Search for the cell housing the specified text and yield its [x, y] center coordinate. 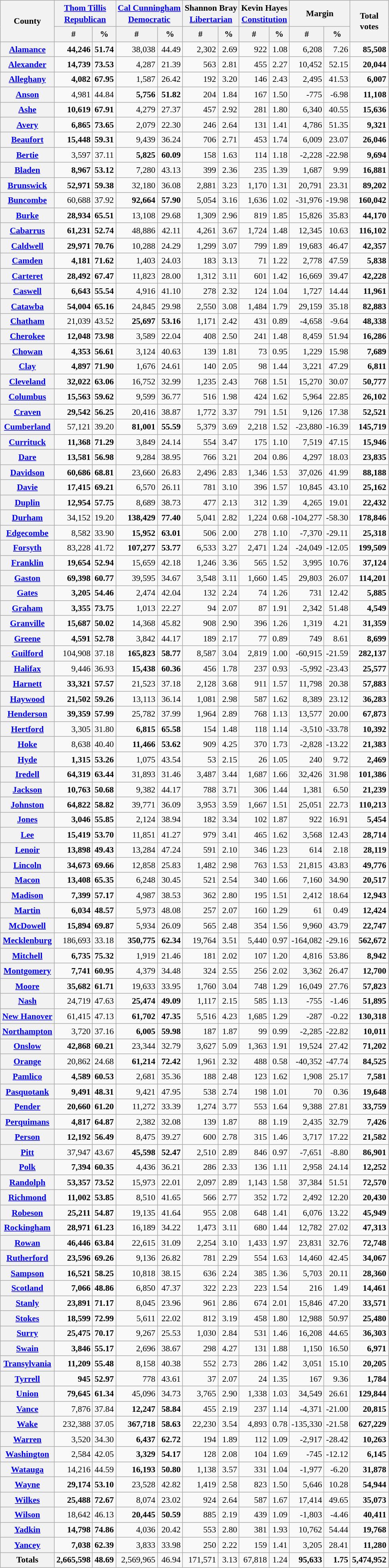
160 [254, 910]
35,682 [73, 986]
2.55 [229, 971]
38.94 [170, 820]
-9.64 [337, 321]
Beaufort [28, 140]
9,126 [306, 412]
64,822 [73, 805]
11,851 [137, 835]
7,038 [73, 1545]
Rowan [28, 1243]
53.26 [104, 759]
Watauga [28, 1470]
-29.11 [337, 533]
53.12 [104, 170]
Bertie [28, 155]
11,108 [369, 95]
2,881 [200, 185]
924 [200, 1500]
124 [254, 291]
McDowell [28, 925]
47.63 [104, 1001]
235 [254, 170]
9,599 [137, 397]
8,942 [369, 956]
2,584 [73, 1455]
Cabarrus [28, 231]
23,528 [137, 1485]
-23.43 [337, 669]
49.09 [170, 1001]
35.18 [337, 306]
20,791 [306, 185]
57.99 [104, 714]
20,205 [369, 1364]
27.81 [337, 1107]
1.93 [279, 1530]
43.13 [170, 170]
-58.30 [337, 518]
42.11 [170, 231]
52.15 [337, 64]
37,384 [306, 1182]
Graham [28, 608]
16,208 [306, 1333]
17,414 [306, 1500]
8.61 [337, 639]
4,379 [137, 971]
1,346 [254, 472]
69.66 [104, 865]
Macon [28, 880]
29,542 [73, 412]
3.19 [229, 1318]
3.44 [229, 774]
12,700 [369, 971]
65.35 [104, 880]
5,964 [306, 397]
9,439 [137, 140]
32,022 [73, 382]
59.26 [104, 699]
26.11 [170, 488]
75.32 [104, 956]
29.68 [170, 216]
60.77 [104, 578]
1,772 [200, 412]
-21.00 [337, 1409]
10,011 [369, 1031]
12.42 [337, 593]
61.20 [104, 1107]
-12.05 [337, 548]
1.22 [279, 261]
Chatham [28, 321]
17,415 [73, 488]
7,160 [306, 880]
Columbus [28, 397]
82,883 [369, 306]
4,786 [306, 125]
19,654 [73, 563]
12,247 [137, 1409]
4,816 [306, 956]
312 [254, 503]
Yadkin [28, 1530]
14.44 [337, 291]
3.07 [229, 246]
-104,277 [306, 518]
59.31 [104, 140]
2.42 [229, 321]
1,724 [254, 231]
-6.98 [337, 95]
42.82 [170, 1485]
9,267 [137, 1333]
60,688 [73, 200]
9,136 [137, 1258]
14,460 [306, 1258]
21,039 [73, 321]
65.58 [170, 729]
-19.98 [337, 200]
11,280 [369, 1545]
0.93 [279, 669]
37.05 [104, 1424]
56.49 [104, 1137]
11,961 [369, 291]
-775 [306, 95]
44,246 [73, 49]
74 [254, 593]
1.23 [279, 850]
34.22 [170, 1228]
20,416 [137, 412]
-745 [306, 1455]
53.10 [104, 1485]
31.46 [170, 774]
86,901 [369, 1152]
30.45 [170, 880]
47.35 [170, 1016]
26.09 [170, 925]
65.16 [104, 306]
12,858 [137, 865]
57.75 [104, 503]
979 [200, 835]
2.33 [229, 1167]
2.58 [229, 1485]
Rockingham [28, 1228]
32.08 [170, 1122]
2.86 [229, 1303]
34,067 [369, 1258]
1.18 [279, 155]
-47.74 [337, 1061]
15,636 [369, 110]
2.92 [229, 110]
1,246 [200, 563]
477 [200, 503]
Orange [28, 1061]
Chowan [28, 352]
31,359 [369, 623]
11,209 [73, 1364]
424 [254, 397]
1.88 [279, 1349]
34.90 [337, 880]
909 [200, 744]
3.21 [229, 457]
58.84 [170, 1409]
3,355 [73, 608]
-24,049 [306, 548]
5,885 [369, 593]
2.77 [229, 1197]
33.39 [170, 1107]
11,466 [137, 744]
Pitt [28, 1152]
1.58 [279, 1182]
25,211 [73, 1212]
4,981 [73, 95]
5,379 [200, 427]
55.17 [104, 1349]
15,419 [73, 835]
21.46 [170, 956]
57.90 [170, 200]
20,815 [369, 1409]
Wayne [28, 1485]
57,121 [73, 427]
1.97 [279, 1243]
38.15 [170, 1273]
38.67 [170, 1349]
Ashe [28, 110]
8,587 [200, 654]
2.05 [229, 367]
70 [306, 1092]
282,137 [369, 654]
-6.20 [337, 1470]
1,433 [254, 1243]
Haywood [28, 699]
72.42 [170, 1061]
4.27 [229, 1349]
40.40 [104, 744]
1,081 [200, 699]
41.72 [104, 548]
41.27 [170, 835]
10.63 [337, 231]
-22.82 [337, 1031]
11,272 [137, 1107]
Edgecombe [28, 533]
1.05 [279, 759]
256 [254, 971]
0.99 [279, 1031]
Guilford [28, 654]
885 [200, 1515]
531 [254, 1333]
Yancey [28, 1545]
4,279 [137, 110]
-2,285 [306, 1031]
Iredell [28, 774]
1,224 [254, 518]
23.31 [337, 185]
32,180 [137, 185]
64,319 [73, 774]
39,359 [73, 714]
55.54 [104, 291]
37.99 [170, 714]
62.72 [170, 1439]
16,521 [73, 1273]
129,844 [369, 1394]
2,495 [306, 79]
3.08 [229, 306]
15,973 [137, 1182]
10.28 [337, 1485]
50.02 [104, 623]
-2,917 [306, 1439]
183 [200, 261]
51.51 [337, 1182]
749 [306, 639]
1.79 [279, 306]
25,051 [306, 805]
5,516 [200, 1016]
60.21 [104, 1046]
159 [254, 1545]
1,030 [200, 1333]
22.01 [170, 1182]
16,193 [137, 1470]
627,229 [369, 1424]
14,368 [137, 623]
1,660 [254, 578]
6,208 [306, 49]
23.96 [170, 1303]
42,868 [73, 1046]
3,597 [73, 155]
6,034 [73, 910]
-16.39 [337, 427]
1.69 [279, 1455]
-31,976 [306, 200]
19,764 [200, 941]
19,135 [137, 1212]
57.57 [104, 684]
Hertford [28, 729]
33.90 [104, 533]
0.49 [337, 910]
1,013 [137, 608]
340 [254, 880]
18.64 [337, 895]
0.95 [279, 352]
15,270 [306, 382]
154 [200, 729]
67,818 [254, 1560]
6,005 [137, 1031]
-2,228 [306, 155]
23.02 [170, 1500]
60.09 [170, 155]
324 [200, 971]
2.71 [229, 140]
-135,330 [306, 1424]
79,645 [73, 1394]
0.86 [279, 457]
3,487 [200, 774]
36.24 [170, 140]
9.36 [337, 1379]
766 [200, 457]
22.02 [170, 1318]
-13.22 [337, 744]
13,113 [137, 699]
1.84 [229, 95]
14,798 [73, 1530]
456 [200, 669]
24.03 [170, 261]
1.81 [229, 352]
1.74 [279, 140]
36.14 [170, 699]
Brunswick [28, 185]
73.98 [104, 336]
67.95 [104, 79]
44.59 [104, 1470]
52.74 [104, 231]
12,988 [306, 1318]
4,893 [254, 1424]
4.21 [337, 623]
15,952 [137, 533]
47.37 [170, 1288]
3,995 [306, 563]
171,571 [200, 1560]
2,412 [306, 895]
15,563 [73, 397]
51.74 [104, 49]
-28.42 [337, 1439]
19.01 [337, 503]
10,392 [369, 729]
72.67 [104, 1500]
3,124 [137, 352]
2,496 [200, 472]
18.03 [337, 457]
20,044 [369, 64]
7,394 [73, 1167]
3,568 [306, 835]
24,719 [73, 1001]
Mecklenburg [28, 941]
585 [254, 1001]
2.78 [229, 1137]
16,049 [306, 986]
Currituck [28, 442]
1.11 [279, 1167]
34,673 [73, 865]
-1,803 [306, 1515]
9,491 [73, 1092]
2,382 [137, 1122]
2.50 [229, 336]
-8.80 [337, 1152]
3,520 [73, 1439]
47.59 [337, 261]
763 [254, 865]
2,696 [137, 1349]
Polk [28, 1167]
Totalvotes [369, 21]
69.26 [104, 1258]
44.65 [337, 1333]
Halifax [28, 669]
49,776 [369, 865]
-60,915 [306, 654]
3.27 [229, 548]
37,124 [369, 563]
36,283 [369, 699]
2,218 [254, 427]
52.94 [104, 563]
35.83 [337, 216]
23,344 [137, 1046]
0.78 [279, 1424]
51,895 [369, 1001]
41.10 [170, 291]
5,703 [306, 1273]
35,073 [369, 1500]
13,108 [137, 216]
53.77 [170, 548]
10,818 [137, 1273]
Wake [28, 1424]
381 [254, 1530]
47.13 [104, 1016]
6,811 [369, 367]
1,171 [200, 321]
26.42 [170, 79]
10.76 [337, 563]
61,702 [137, 1016]
98 [254, 367]
26,102 [369, 397]
Cherokee [28, 336]
22.73 [337, 805]
2,302 [200, 49]
182 [200, 820]
Wilkes [28, 1500]
199,509 [369, 548]
367,718 [137, 1424]
3,046 [73, 820]
101,386 [369, 774]
61 [306, 910]
-164,082 [306, 941]
39.47 [337, 276]
25.53 [170, 1333]
1,315 [73, 759]
Totals [28, 1560]
28,360 [369, 1273]
58.77 [170, 654]
16,752 [137, 382]
370 [254, 744]
181 [200, 956]
3.54 [229, 1424]
306 [254, 790]
3.41 [229, 835]
961 [200, 1303]
16,286 [369, 336]
674 [254, 1303]
1.19 [279, 1122]
60.36 [170, 669]
281 [254, 110]
51.94 [337, 336]
7,399 [73, 895]
465 [254, 835]
-1,977 [306, 1470]
3.68 [229, 684]
45.82 [170, 623]
12,048 [73, 336]
87 [254, 608]
4,817 [73, 1122]
3.69 [229, 427]
Perquimans [28, 1122]
189 [200, 639]
51.48 [337, 608]
Surry [28, 1333]
11,823 [137, 276]
15,946 [369, 442]
1,309 [200, 216]
195 [254, 895]
107,277 [137, 548]
Robeson [28, 1212]
8,459 [306, 336]
Granville [28, 623]
Cumberland [28, 427]
24 [254, 1379]
2,569,965 [137, 1560]
16,881 [369, 170]
83,228 [73, 548]
43.10 [337, 488]
8,638 [73, 744]
Pender [28, 1107]
43.83 [337, 865]
38.73 [170, 503]
2,469 [369, 759]
2,665,598 [73, 1560]
362 [200, 895]
2.29 [229, 1258]
15,438 [137, 669]
26,046 [369, 140]
48,338 [369, 321]
6,971 [369, 1349]
11,798 [306, 684]
12,424 [369, 910]
5,474,952 [369, 1560]
34.48 [170, 971]
48.31 [104, 1092]
911 [254, 684]
Duplin [28, 503]
-5,992 [306, 669]
1.03 [279, 1394]
1.08 [279, 49]
7,741 [73, 971]
47.20 [337, 1303]
23,835 [369, 457]
28.00 [170, 276]
5,838 [369, 261]
315 [254, 1137]
3,548 [200, 578]
4,353 [73, 352]
68.81 [104, 472]
34,152 [73, 518]
-0.22 [337, 1016]
32.76 [337, 1243]
55.59 [170, 427]
28,119 [369, 850]
1.85 [279, 216]
44,170 [369, 216]
1,727 [306, 291]
5,934 [137, 925]
1,381 [306, 790]
71,202 [369, 1046]
50.68 [104, 790]
748 [254, 986]
298 [200, 1349]
1.45 [279, 578]
2.69 [229, 49]
29,159 [306, 306]
3,589 [137, 336]
3.59 [229, 805]
42.05 [104, 1455]
54,004 [73, 306]
72,570 [369, 1182]
2.22 [229, 1545]
73 [254, 352]
1,587 [137, 79]
12.43 [337, 835]
14,739 [73, 64]
25,162 [369, 488]
25,697 [137, 321]
Nash [28, 1001]
5,646 [306, 1485]
21,502 [73, 699]
0.68 [279, 518]
Henderson [28, 714]
2.18 [337, 850]
44.49 [170, 49]
26.47 [337, 971]
6,815 [137, 729]
27.76 [337, 986]
Caswell [28, 291]
-40,352 [306, 1061]
3,849 [137, 442]
Union [28, 1394]
1.35 [279, 1379]
Tyrrell [28, 1379]
2.00 [229, 533]
778 [137, 1379]
71.90 [104, 367]
63.84 [104, 1243]
47.95 [170, 1092]
12,782 [306, 1228]
1.54 [279, 1288]
6,340 [306, 110]
59.38 [104, 185]
1.00 [279, 654]
Alleghany [28, 79]
Gaston [28, 578]
1,235 [200, 382]
56.98 [104, 457]
43.79 [337, 925]
488 [254, 1061]
54.46 [104, 593]
1,676 [137, 367]
4,589 [73, 1076]
Franklin [28, 563]
1,229 [306, 352]
648 [254, 1212]
37.11 [104, 155]
88 [254, 1122]
-3,510 [306, 729]
40,411 [369, 1515]
3.16 [229, 200]
48,886 [137, 231]
6,865 [73, 125]
2.13 [229, 503]
9,321 [369, 125]
43.61 [170, 1379]
37 [200, 1379]
74.86 [104, 1530]
15,846 [306, 1303]
50.80 [170, 1470]
52.47 [170, 1152]
23.12 [337, 699]
31.09 [170, 1243]
22,230 [200, 1424]
25.17 [337, 1076]
2,471 [254, 548]
60.53 [104, 1076]
52,521 [369, 412]
9,446 [73, 669]
Randolph [28, 1182]
15,687 [73, 623]
63.44 [104, 774]
3.51 [229, 941]
21,383 [369, 744]
10,452 [306, 64]
30.07 [337, 382]
1,484 [254, 306]
2,097 [200, 1182]
9,284 [137, 457]
43.67 [104, 1152]
2.10 [229, 850]
69,398 [73, 578]
65.51 [104, 216]
160,042 [369, 200]
36.09 [170, 805]
40.55 [337, 110]
2.81 [229, 64]
48.69 [104, 1560]
1,636 [254, 200]
Margin [320, 13]
1,919 [137, 956]
19,524 [306, 1046]
12,943 [369, 895]
20.38 [337, 684]
823 [254, 1485]
1.73 [279, 744]
6,076 [306, 1212]
71 [254, 261]
25,782 [137, 714]
Stokes [28, 1318]
1,075 [137, 759]
706 [200, 140]
22,432 [369, 503]
Bladen [28, 170]
21,523 [137, 684]
Avery [28, 125]
3,329 [137, 1455]
1.20 [279, 956]
516 [200, 397]
58.25 [104, 1273]
32.99 [170, 382]
34,549 [306, 1394]
44.84 [104, 95]
42.18 [170, 563]
241 [254, 336]
Hoke [28, 744]
38,038 [137, 49]
20,445 [137, 1515]
43.54 [170, 759]
Sampson [28, 1273]
29.98 [170, 306]
385 [254, 1273]
9.72 [337, 759]
17.38 [337, 412]
Thom TillisRepublican [85, 13]
18,642 [73, 1515]
1,473 [200, 1228]
4,549 [369, 608]
1,685 [254, 1016]
88,188 [369, 472]
3.23 [229, 185]
Lincoln [28, 865]
50.59 [170, 1515]
1,312 [200, 276]
-23,880 [306, 427]
36.77 [170, 397]
1.49 [337, 1288]
Davidson [28, 472]
192 [200, 79]
Northampton [28, 1031]
27.42 [337, 1046]
10,619 [73, 110]
Scotland [28, 1288]
Anson [28, 95]
7,066 [73, 1288]
3.34 [229, 820]
Hyde [28, 759]
49.43 [104, 850]
Swain [28, 1349]
21,582 [369, 1137]
53.85 [104, 1197]
-287 [306, 1016]
-22.98 [337, 155]
Pamlico [28, 1076]
Shannon BrayLibertarian [211, 13]
1,299 [200, 246]
71.62 [104, 261]
95,633 [306, 1560]
2,474 [137, 593]
36.93 [104, 669]
458 [254, 1318]
64.87 [104, 1122]
136 [254, 1167]
36.21 [170, 1167]
955 [200, 1212]
59.62 [104, 397]
812 [200, 1318]
61,214 [137, 1061]
20,660 [73, 1107]
26.61 [337, 1394]
21,815 [306, 865]
22,615 [137, 1243]
1,143 [254, 1182]
20.11 [337, 1273]
Catawba [28, 306]
9,382 [137, 790]
194 [200, 1439]
22.30 [170, 125]
354 [254, 925]
25,488 [73, 1500]
19.20 [104, 518]
5,825 [137, 155]
37,947 [73, 1152]
15,659 [137, 563]
6,533 [200, 548]
132 [200, 593]
6.50 [337, 790]
29,803 [306, 578]
2,681 [137, 1076]
680 [254, 1228]
6,009 [306, 140]
352 [254, 1197]
70.76 [104, 246]
123 [254, 1076]
8,475 [137, 1137]
23,596 [73, 1258]
-29.16 [337, 941]
62.34 [170, 941]
40.63 [170, 352]
36,303 [369, 1333]
1.64 [279, 1107]
636 [200, 1273]
73.65 [104, 125]
140 [200, 367]
46.47 [337, 246]
Camden [28, 261]
178,846 [369, 518]
1,403 [137, 261]
6,437 [137, 1439]
6,007 [369, 79]
1,150 [306, 1349]
3.57 [229, 1470]
322 [200, 1288]
99 [254, 1031]
601 [254, 276]
21.39 [170, 64]
4,265 [306, 503]
-2,828 [306, 744]
26.07 [337, 578]
16.91 [337, 820]
2.27 [279, 64]
31,893 [137, 774]
42.04 [170, 593]
4,897 [73, 367]
138,429 [137, 518]
7,581 [369, 1076]
37.16 [104, 1031]
Lenoir [28, 850]
92,664 [137, 200]
42,357 [369, 246]
3,842 [137, 639]
8,074 [137, 1500]
15.98 [337, 352]
57,883 [369, 684]
8,158 [137, 1364]
59.98 [170, 1031]
Craven [28, 412]
46,446 [73, 1243]
439 [254, 1515]
2,778 [306, 261]
25,475 [73, 1333]
846 [254, 1152]
Clay [28, 367]
34.73 [170, 1394]
453 [254, 140]
25,577 [369, 669]
42,228 [369, 276]
34.30 [104, 1439]
112 [254, 1439]
61,231 [73, 231]
4,297 [306, 457]
77 [254, 639]
Burke [28, 216]
Stanly [28, 1303]
1.75 [337, 1560]
2,958 [306, 1167]
-4,658 [306, 321]
26.82 [170, 1258]
53.70 [104, 835]
7,280 [137, 170]
15,826 [306, 216]
39,771 [137, 805]
77.40 [170, 518]
5,756 [137, 95]
45,598 [137, 1152]
346 [254, 850]
33.98 [170, 1545]
2,510 [200, 1152]
Greene [28, 639]
216 [306, 1288]
53.16 [170, 321]
25.83 [170, 865]
73.53 [104, 64]
67,873 [369, 714]
County [28, 21]
28.41 [337, 1545]
20,517 [369, 880]
73.75 [104, 608]
27.02 [337, 1228]
Alamance [28, 49]
63.01 [170, 533]
Durham [28, 518]
350,775 [137, 941]
60.35 [104, 1167]
2,079 [137, 125]
3,051 [306, 1364]
16.50 [337, 1349]
Pasquotank [28, 1092]
61,415 [73, 1016]
25,474 [137, 1001]
31.80 [104, 729]
7,519 [306, 442]
6,643 [73, 291]
-21.59 [337, 654]
1,964 [200, 714]
130,318 [369, 1016]
16,669 [306, 276]
2.84 [229, 1333]
Alexander [28, 64]
6,570 [137, 488]
521 [200, 880]
69.21 [104, 488]
Harnett [28, 684]
61.71 [104, 986]
1,784 [369, 1379]
3.71 [229, 790]
4,287 [137, 64]
1,170 [254, 185]
145,719 [369, 427]
57,823 [369, 986]
13,581 [73, 457]
114 [254, 155]
Cal CunninghamDemocratic [150, 13]
114,201 [369, 578]
84,525 [369, 1061]
1,117 [200, 1001]
-7,651 [306, 1152]
Davie [28, 488]
2,254 [200, 1243]
4,036 [137, 1530]
198 [254, 1092]
6,735 [73, 956]
591 [200, 850]
55.48 [104, 1364]
10,263 [369, 1439]
71.17 [104, 1303]
600 [200, 1137]
104 [254, 1455]
0.58 [279, 1061]
41.64 [170, 1212]
Carteret [28, 276]
4.23 [229, 1016]
28,714 [369, 835]
89,202 [369, 185]
67.91 [104, 110]
819 [254, 216]
9,421 [137, 1092]
2.17 [229, 639]
20,430 [369, 1197]
27.37 [170, 110]
72.99 [104, 1318]
28,492 [73, 276]
23,891 [73, 1303]
Richmond [28, 1197]
7,426 [369, 1122]
Mitchell [28, 956]
41.65 [170, 1197]
22.27 [170, 608]
-4,371 [306, 1409]
46.94 [170, 1560]
16,189 [137, 1228]
35.36 [170, 1076]
2,819 [254, 654]
46.13 [104, 1515]
52,971 [73, 185]
5,041 [200, 518]
39.27 [170, 1137]
-12.12 [337, 1455]
3.47 [229, 442]
1.98 [229, 397]
107 [254, 956]
1.02 [279, 200]
110,213 [369, 805]
3,846 [73, 1349]
57.17 [104, 895]
614 [306, 850]
-1.46 [337, 1001]
52.97 [104, 1379]
29,971 [73, 246]
38.53 [170, 895]
187 [200, 1031]
2.73 [229, 1364]
24.29 [170, 246]
2.74 [229, 1092]
188 [200, 1076]
8,389 [306, 699]
1,363 [254, 1046]
Rutherford [28, 1258]
24.61 [170, 367]
538 [200, 1092]
1,482 [200, 865]
908 [200, 623]
23.07 [337, 140]
50.97 [337, 1318]
4,181 [73, 261]
14,461 [369, 1288]
Jackson [28, 790]
23,660 [137, 472]
1.36 [279, 1273]
60.95 [104, 971]
165,823 [137, 654]
13,408 [73, 880]
Gates [28, 593]
New Hanover [28, 1016]
3,765 [200, 1394]
4,261 [200, 231]
61.23 [104, 1228]
28,971 [73, 1228]
1,138 [200, 1470]
40.38 [170, 1364]
8,689 [137, 503]
223 [254, 1288]
62.39 [104, 1545]
6,145 [369, 1455]
2,492 [306, 1197]
Jones [28, 820]
10,763 [73, 790]
Person [28, 1137]
791 [254, 412]
4,082 [73, 79]
Transylvania [28, 1364]
18,599 [73, 1318]
1,338 [254, 1394]
47.24 [170, 850]
69.87 [104, 925]
3.67 [229, 231]
3,953 [200, 805]
14,216 [73, 1470]
58.82 [104, 805]
3,720 [73, 1031]
1,419 [200, 1485]
Washington [28, 1455]
4,436 [137, 1167]
33.95 [170, 986]
Dare [28, 457]
54.44 [337, 1530]
128 [200, 1455]
53.86 [337, 956]
Caldwell [28, 246]
26.83 [170, 472]
9.99 [337, 170]
175 [254, 442]
11,368 [73, 442]
12,252 [369, 1167]
146 [254, 79]
3.37 [229, 412]
12.20 [337, 1197]
38.87 [170, 412]
2.54 [229, 880]
Moore [28, 986]
11,002 [73, 1197]
23,831 [306, 1243]
5,611 [137, 1318]
28,934 [73, 216]
1,274 [200, 1107]
29,174 [73, 1485]
6,248 [137, 880]
246 [200, 125]
10,762 [306, 1530]
1.01 [279, 1092]
38.95 [170, 457]
2,128 [200, 684]
-33.78 [337, 729]
4.25 [229, 744]
788 [200, 790]
42.45 [337, 1258]
3,221 [306, 367]
13,898 [73, 850]
47.15 [337, 442]
250 [200, 1545]
8,510 [137, 1197]
39,595 [137, 578]
2,550 [200, 306]
22.04 [170, 336]
Forsyth [28, 548]
33.18 [104, 941]
566 [200, 1197]
13.22 [337, 1212]
3,627 [200, 1046]
4,591 [73, 639]
2.01 [279, 1303]
186,693 [73, 941]
81,001 [137, 427]
240 [306, 759]
54.87 [104, 1212]
104,908 [73, 654]
8,967 [73, 170]
562,672 [369, 941]
51.35 [337, 125]
506 [200, 533]
8,582 [73, 533]
2,435 [306, 1122]
1,908 [306, 1076]
Montgomery [28, 971]
50,777 [369, 382]
49.65 [337, 1500]
7,689 [369, 352]
1.67 [279, 1500]
53,357 [73, 1182]
15.10 [337, 1364]
26 [254, 759]
8,699 [369, 639]
1.56 [279, 925]
37,026 [306, 472]
6,850 [137, 1288]
47.29 [337, 367]
56.61 [104, 352]
13,577 [306, 714]
399 [200, 170]
51.82 [170, 95]
63.06 [104, 382]
Wilson [28, 1515]
7.26 [337, 49]
1,667 [254, 805]
41.53 [337, 79]
2,124 [137, 820]
10,845 [306, 488]
Onslow [28, 1046]
Lee [28, 835]
24,845 [137, 306]
19,648 [369, 1092]
552 [200, 1364]
0.36 [337, 1092]
39.20 [104, 427]
1,961 [200, 1061]
331 [254, 1470]
563 [200, 64]
5,054 [200, 200]
31,878 [369, 1470]
457 [200, 110]
5,973 [137, 910]
-755 [306, 1001]
56.25 [104, 412]
67.47 [104, 276]
3.77 [229, 1107]
53 [200, 759]
1,319 [306, 623]
22.85 [337, 397]
4,987 [137, 895]
116,102 [369, 231]
47,313 [369, 1228]
48.57 [104, 910]
22,747 [369, 925]
10,288 [137, 246]
102 [254, 820]
54.17 [170, 1455]
54,944 [369, 1485]
5,454 [369, 820]
15,448 [73, 140]
85,508 [369, 49]
2.23 [229, 1288]
9,694 [369, 155]
4,916 [137, 291]
2.36 [229, 170]
5,440 [254, 941]
158 [200, 155]
3.36 [229, 563]
1.31 [279, 185]
13,284 [137, 850]
Johnston [28, 805]
53.62 [170, 744]
408 [200, 336]
33,571 [369, 1303]
Martin [28, 910]
Kevin HayesConstitution [264, 13]
2.82 [229, 518]
1.72 [279, 1197]
5.09 [229, 1046]
19,768 [369, 1530]
60,686 [73, 472]
12,345 [306, 231]
43.52 [104, 321]
36.08 [170, 185]
3,305 [73, 729]
37.92 [104, 200]
24.68 [104, 1061]
25,318 [369, 533]
Buncombe [28, 200]
52.78 [104, 639]
Madison [28, 895]
118 [254, 729]
12,954 [73, 503]
55.85 [104, 820]
34.67 [170, 578]
3,833 [137, 1545]
257 [200, 910]
9,388 [306, 1107]
Warren [28, 1439]
33,759 [369, 1107]
Vance [28, 1409]
945 [73, 1379]
72,748 [369, 1243]
45,949 [369, 1212]
20.00 [337, 714]
799 [254, 246]
431 [254, 321]
1.78 [229, 669]
37.84 [104, 1409]
-4.46 [337, 1515]
7,876 [73, 1409]
2.83 [229, 472]
61.34 [104, 1394]
20,862 [73, 1061]
33,321 [73, 684]
3,362 [306, 971]
3.20 [229, 79]
8,045 [137, 1303]
41.99 [337, 472]
71.29 [104, 442]
32,426 [306, 774]
12,192 [73, 1137]
15,894 [73, 925]
70.17 [104, 1333]
3,717 [306, 1137]
1,760 [200, 986]
Cleveland [28, 382]
48.86 [104, 1288]
17.22 [337, 1137]
31.98 [337, 774]
21,239 [369, 790]
73.52 [104, 1182]
-7,370 [306, 533]
19,633 [137, 986]
2.96 [229, 216]
25,480 [369, 1318]
48.08 [170, 910]
232,388 [73, 1424]
20.42 [170, 1530]
94 [200, 608]
45,096 [137, 1394]
731 [306, 593]
-21.58 [337, 1424]
9,960 [306, 925]
19,683 [306, 246]
2,342 [306, 608]
58.63 [170, 1424]
